Return the [X, Y] coordinate for the center point of the cell that contains the specified text.  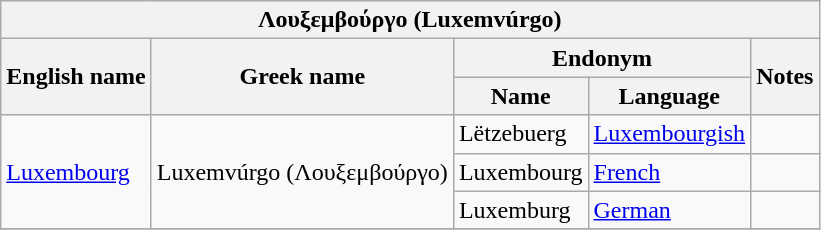
Endonym [602, 58]
Notes [785, 77]
French [670, 172]
Luxemvúrgo (Λουξεμβούργο) [302, 172]
Greek name [302, 77]
Name [520, 96]
Luxembourgish [670, 134]
Luxemburg [520, 210]
English name [76, 77]
Λουξεμβούργο (Luxemvúrgo) [410, 20]
Language [670, 96]
German [670, 210]
Lëtzebuerg [520, 134]
